Detect which cell encompasses the target text, then output its (x, y) center coordinate. 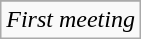
First meeting (71, 20)
